Pinpoint the cell where the given text exists, returning its (X, Y) midpoint coordinate. 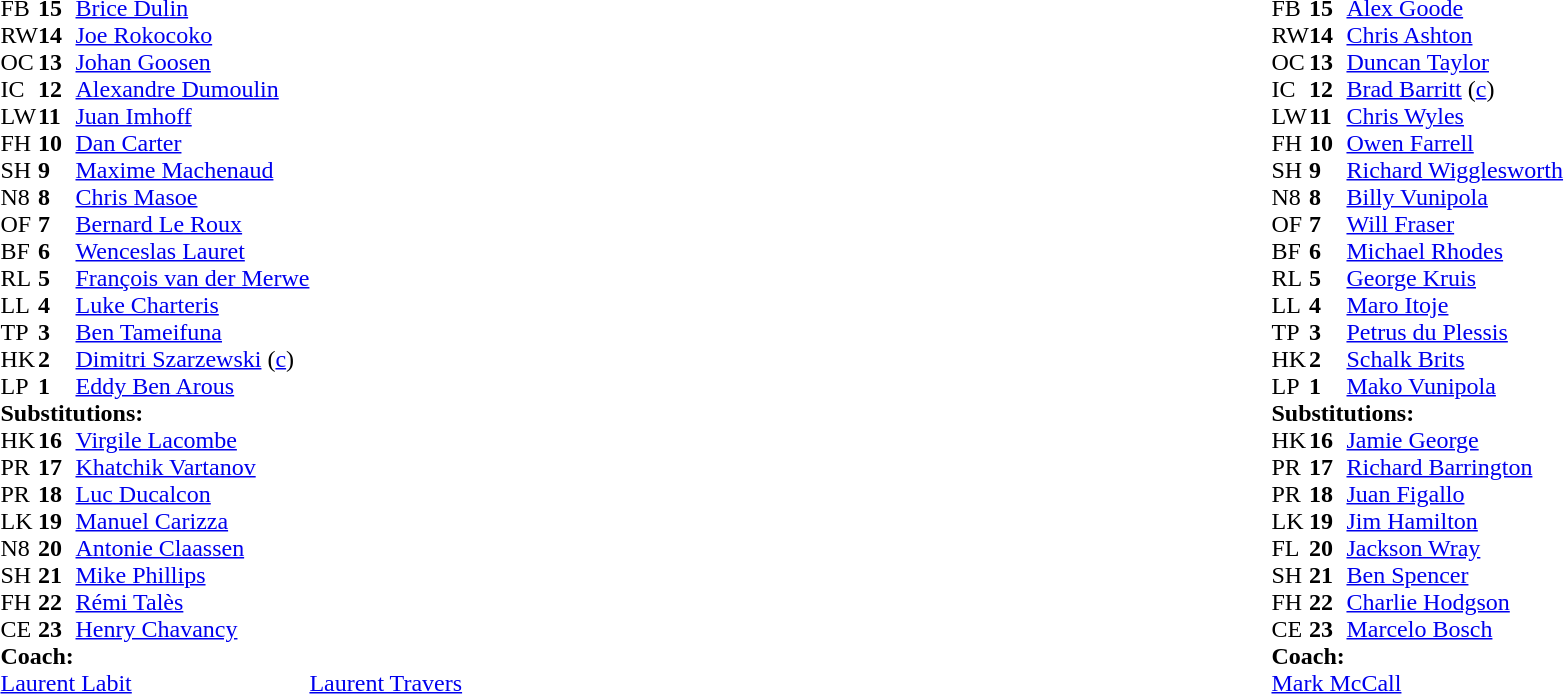
Luke Charteris (193, 306)
Marcelo Bosch (1454, 630)
Schalk Brits (1454, 360)
FL (1290, 548)
Duncan Taylor (1454, 62)
Luc Ducalcon (193, 494)
Will Fraser (1454, 224)
Michael Rhodes (1454, 252)
Dimitri Szarzewski (c) (193, 360)
Owen Farrell (1454, 144)
Rémi Talès (193, 602)
Virgile Lacombe (193, 440)
Juan Imhoff (193, 116)
Jamie George (1454, 440)
Khatchik Vartanov (193, 468)
Johan Goosen (193, 62)
Jim Hamilton (1454, 522)
Mike Phillips (193, 576)
Joe Rokocoko (193, 36)
Chris Wyles (1454, 116)
Manuel Carizza (193, 522)
Alexandre Dumoulin (193, 90)
Wenceslas Lauret (193, 252)
Ben Spencer (1454, 576)
Billy Vunipola (1454, 198)
Antonie Claassen (193, 548)
Mako Vunipola (1454, 386)
George Kruis (1454, 278)
Charlie Hodgson (1454, 602)
Richard Barrington (1454, 468)
Chris Ashton (1454, 36)
Henry Chavancy (193, 630)
Richard Wigglesworth (1454, 170)
Juan Figallo (1454, 494)
Jackson Wray (1454, 548)
Bernard Le Roux (193, 224)
Ben Tameifuna (193, 332)
Maro Itoje (1454, 306)
Maxime Machenaud (193, 170)
Brad Barritt (c) (1454, 90)
Dan Carter (193, 144)
Chris Masoe (193, 198)
Eddy Ben Arous (193, 386)
Petrus du Plessis (1454, 332)
François van der Merwe (193, 278)
